Return the (x, y) coordinate for the center point of the cell that contains the specified text.  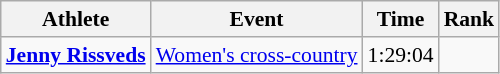
Time (401, 19)
Rank (470, 19)
Women's cross-country (257, 55)
1:29:04 (401, 55)
Jenny Rissveds (76, 55)
Event (257, 19)
Athlete (76, 19)
